From the cell containing the given text, extract its center point as [X, Y] coordinate. 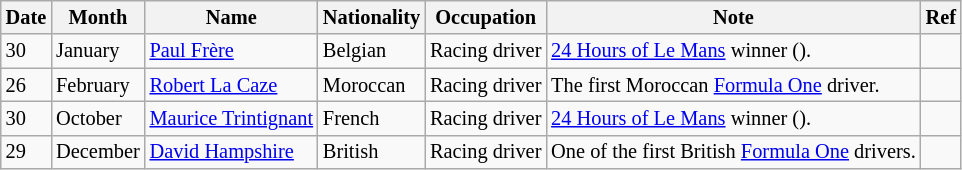
October [98, 118]
Occupation [486, 17]
Maurice Trintignant [232, 118]
One of the first British Formula One drivers. [733, 152]
February [98, 85]
Paul Frère [232, 51]
26 [26, 85]
Nationality [372, 17]
Belgian [372, 51]
January [98, 51]
The first Moroccan Formula One driver. [733, 85]
Robert La Caze [232, 85]
Month [98, 17]
British [372, 152]
29 [26, 152]
Date [26, 17]
December [98, 152]
Moroccan [372, 85]
Ref [941, 17]
French [372, 118]
Name [232, 17]
Note [733, 17]
David Hampshire [232, 152]
